Return [X, Y] of the center of cell containing provided text 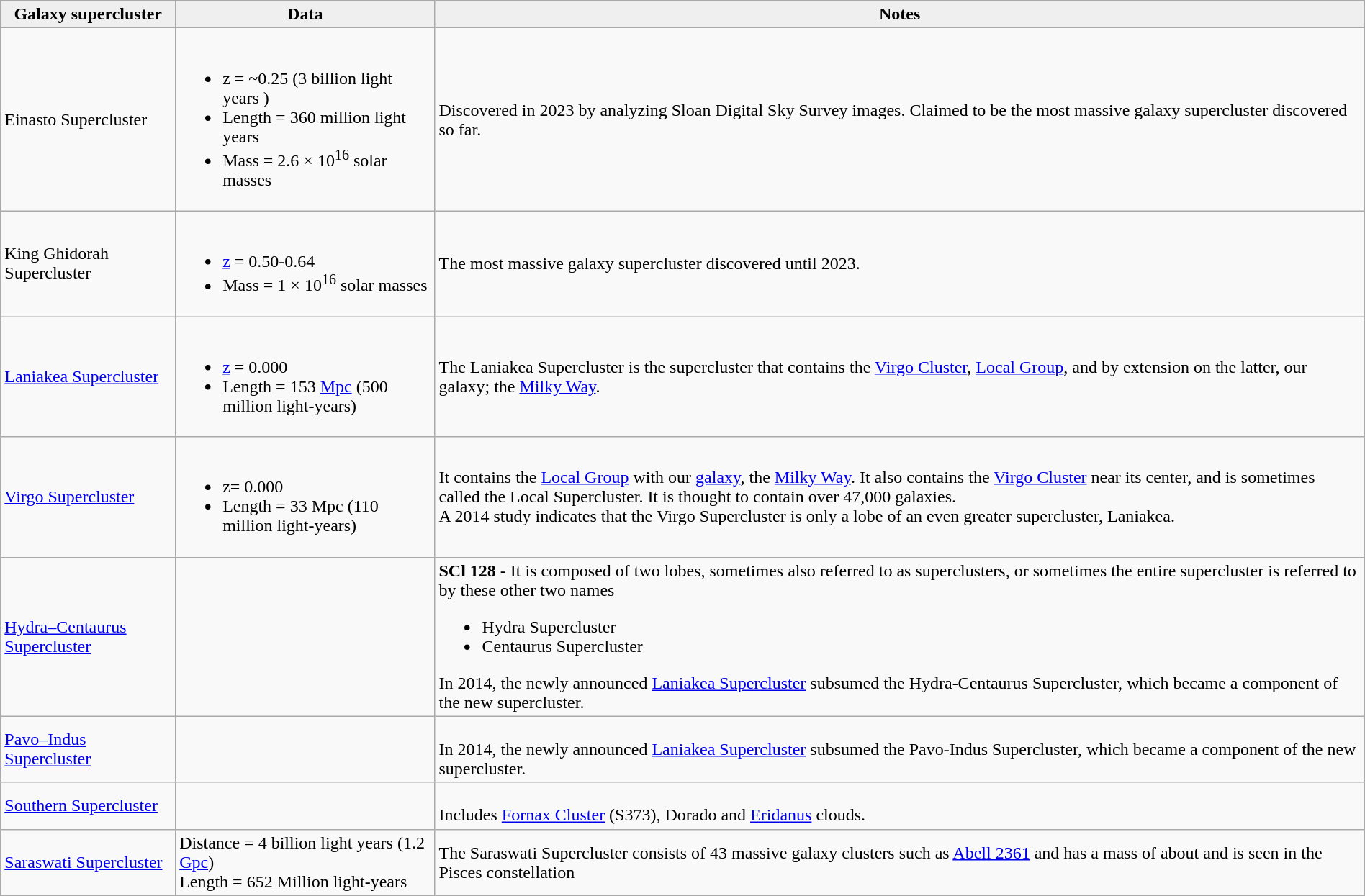
Data [305, 14]
Discovered in 2023 by analyzing Sloan Digital Sky Survey images. Claimed to be the most massive galaxy supercluster discovered so far. [900, 119]
The most massive galaxy supercluster discovered until 2023. [900, 263]
Includes Fornax Cluster (S373), Dorado and Eridanus clouds. [900, 806]
z = ~0.25 (3 billion light years )Length = 360 million light yearsMass = 2.6 × 1016 solar masses [305, 119]
Distance = 4 billion light years (1.2 Gpc)Length = 652 Million light-years [305, 862]
Laniakea Supercluster [88, 377]
z= 0.000Length = 33 Mpc (110 million light-years) [305, 497]
Virgo Supercluster [88, 497]
In 2014, the newly announced Laniakea Supercluster subsumed the Pavo-Indus Supercluster, which became a component of the new supercluster. [900, 749]
King Ghidorah Supercluster [88, 263]
Saraswati Supercluster [88, 862]
Pavo–Indus Supercluster [88, 749]
z = 0.50-0.64Mass = 1 × 1016 solar masses [305, 263]
The Saraswati Supercluster consists of 43 massive galaxy clusters such as Abell 2361 and has a mass of about and is seen in the Pisces constellation [900, 862]
Galaxy supercluster [88, 14]
Southern Supercluster [88, 806]
Hydra–Centaurus Supercluster [88, 636]
Einasto Supercluster [88, 119]
z = 0.000Length = 153 Mpc (500 million light-years) [305, 377]
Notes [900, 14]
